Search for the cell housing the specified text and yield its [X, Y] center coordinate. 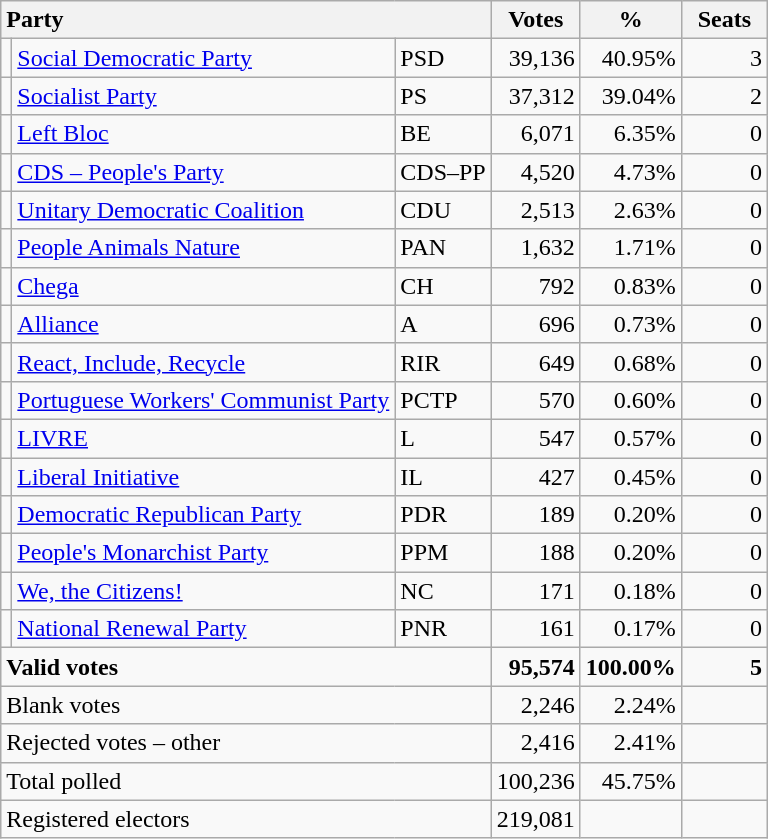
Socialist Party [204, 96]
100,236 [536, 781]
People's Monarchist Party [204, 553]
0.83% [630, 286]
Blank votes [246, 705]
Unitary Democratic Coalition [204, 210]
2.63% [630, 210]
0.73% [630, 324]
0.60% [630, 400]
0.17% [630, 629]
649 [536, 362]
Alliance [204, 324]
189 [536, 515]
570 [536, 400]
Democratic Republican Party [204, 515]
PNR [443, 629]
Liberal Initiative [204, 477]
BE [443, 134]
PCTP [443, 400]
792 [536, 286]
CDS – People's Party [204, 172]
219,081 [536, 819]
95,574 [536, 667]
171 [536, 591]
We, the Citizens! [204, 591]
NC [443, 591]
LIVRE [204, 438]
Registered electors [246, 819]
2 [724, 96]
2.24% [630, 705]
45.75% [630, 781]
427 [536, 477]
Total polled [246, 781]
Chega [204, 286]
PS [443, 96]
CH [443, 286]
PPM [443, 553]
100.00% [630, 667]
0.18% [630, 591]
React, Include, Recycle [204, 362]
Social Democratic Party [204, 58]
Seats [724, 20]
Portuguese Workers' Communist Party [204, 400]
6.35% [630, 134]
0.45% [630, 477]
RIR [443, 362]
A [443, 324]
National Renewal Party [204, 629]
PAN [443, 248]
4.73% [630, 172]
Valid votes [246, 667]
6,071 [536, 134]
2,513 [536, 210]
4,520 [536, 172]
2,246 [536, 705]
0.68% [630, 362]
People Animals Nature [204, 248]
40.95% [630, 58]
2,416 [536, 743]
1.71% [630, 248]
IL [443, 477]
Votes [536, 20]
2.41% [630, 743]
1,632 [536, 248]
3 [724, 58]
% [630, 20]
Party [246, 20]
188 [536, 553]
Left Bloc [204, 134]
5 [724, 667]
CDU [443, 210]
Rejected votes – other [246, 743]
37,312 [536, 96]
CDS–PP [443, 172]
0.57% [630, 438]
39.04% [630, 96]
547 [536, 438]
L [443, 438]
696 [536, 324]
PDR [443, 515]
161 [536, 629]
PSD [443, 58]
39,136 [536, 58]
